Output the (x, y) coordinate of the center of the cell containing the given text.  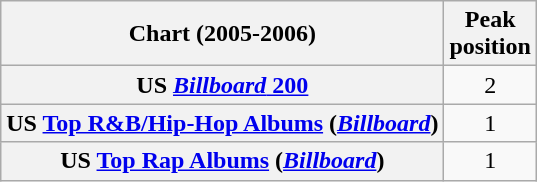
Chart (2005-2006) (222, 34)
US Top Rap Albums (Billboard) (222, 161)
US Billboard 200 (222, 85)
2 (490, 85)
Peakposition (490, 34)
US Top R&B/Hip-Hop Albums (Billboard) (222, 123)
